Extract the (X, Y) coordinate from the center of the cell holding the provided text.  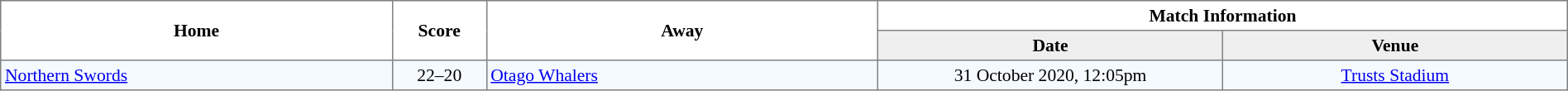
Trusts Stadium (1394, 75)
22–20 (439, 75)
31 October 2020, 12:05pm (1050, 75)
Score (439, 31)
Date (1050, 45)
Northern Swords (197, 75)
Home (197, 31)
Otago Whalers (682, 75)
Match Information (1223, 16)
Venue (1394, 45)
Away (682, 31)
